Detect which cell encompasses the target text, then output its (X, Y) center coordinate. 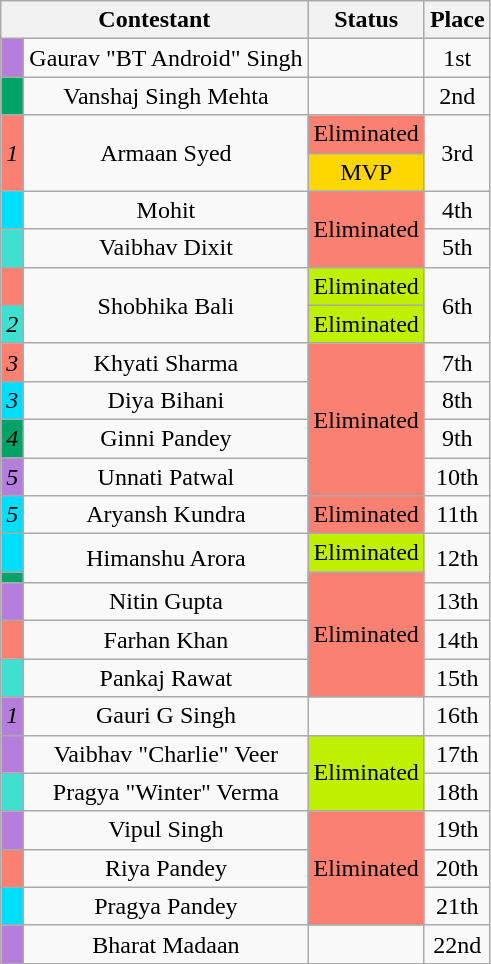
2 (12, 324)
20th (457, 868)
1st (457, 58)
Pragya Pandey (166, 906)
7th (457, 362)
16th (457, 716)
Vaibhav "Charlie" Veer (166, 754)
15th (457, 678)
17th (457, 754)
5th (457, 248)
19th (457, 830)
13th (457, 602)
Gauri G Singh (166, 716)
Riya Pandey (166, 868)
Armaan Syed (166, 153)
14th (457, 640)
Diya Bihani (166, 400)
18th (457, 792)
10th (457, 477)
Himanshu Arora (166, 558)
6th (457, 305)
2nd (457, 96)
21th (457, 906)
Place (457, 20)
MVP (366, 172)
Bharat Madaan (166, 944)
Ginni Pandey (166, 438)
22nd (457, 944)
3rd (457, 153)
12th (457, 558)
Status (366, 20)
Khyati Sharma (166, 362)
Aryansh Kundra (166, 515)
Shobhika Bali (166, 305)
Vanshaj Singh Mehta (166, 96)
Pragya "Winter" Verma (166, 792)
9th (457, 438)
4th (457, 210)
Mohit (166, 210)
Gaurav "BT Android" Singh (166, 58)
Contestant (154, 20)
Vaibhav Dixit (166, 248)
4 (12, 438)
8th (457, 400)
11th (457, 515)
Nitin Gupta (166, 602)
Unnati Patwal (166, 477)
Pankaj Rawat (166, 678)
Farhan Khan (166, 640)
Vipul Singh (166, 830)
